Determine the [x, y] coordinate at the center of the cell enclosing the given text.  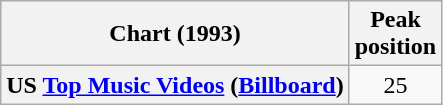
25 [395, 85]
Chart (1993) [175, 34]
US Top Music Videos (Billboard) [175, 85]
Peakposition [395, 34]
